Determine the (X, Y) coordinate at the center of the cell enclosing the given text.  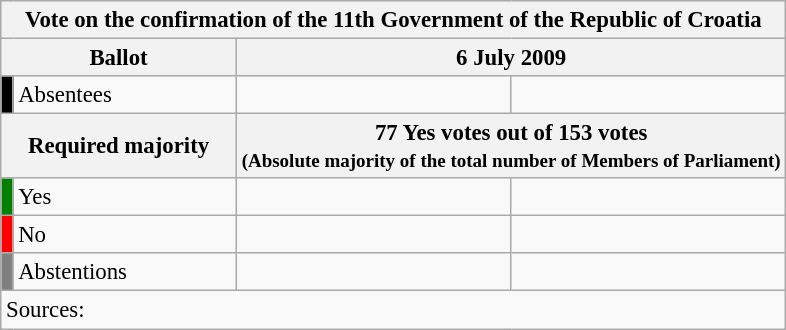
No (125, 235)
Ballot (119, 58)
Sources: (394, 310)
Abstentions (125, 273)
Required majority (119, 146)
Vote on the confirmation of the 11th Government of the Republic of Croatia (394, 20)
6 July 2009 (511, 58)
77 Yes votes out of 153 votes(Absolute majority of the total number of Members of Parliament) (511, 146)
Yes (125, 197)
Absentees (125, 95)
